Output the (X, Y) coordinate of the center of the cell containing the given text.  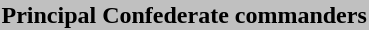
Principal Confederate commanders (184, 15)
